Determine the [X, Y] coordinate at the center of the cell enclosing the given text.  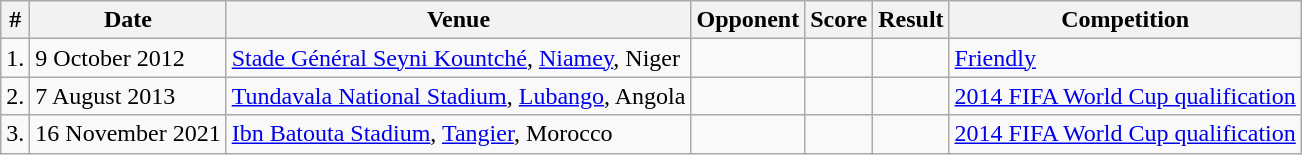
Date [128, 20]
Stade Général Seyni Kountché, Niamey, Niger [458, 58]
9 October 2012 [128, 58]
Result [911, 20]
3. [16, 134]
Ibn Batouta Stadium, Tangier, Morocco [458, 134]
Venue [458, 20]
Competition [1125, 20]
# [16, 20]
1. [16, 58]
16 November 2021 [128, 134]
Score [839, 20]
Friendly [1125, 58]
7 August 2013 [128, 96]
2. [16, 96]
Opponent [748, 20]
Tundavala National Stadium, Lubango, Angola [458, 96]
